For the text-containing cell, return its midpoint in [x, y] coordinate format. 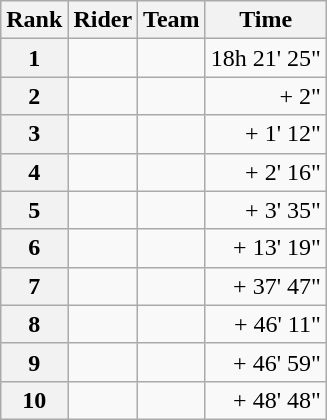
9 [34, 362]
3 [34, 134]
5 [34, 210]
+ 2" [266, 96]
Rider [103, 20]
10 [34, 400]
+ 3' 35" [266, 210]
Rank [34, 20]
+ 37' 47" [266, 286]
4 [34, 172]
+ 46' 11" [266, 324]
+ 46' 59" [266, 362]
+ 48' 48" [266, 400]
18h 21' 25" [266, 58]
2 [34, 96]
+ 13' 19" [266, 248]
Team [172, 20]
Time [266, 20]
1 [34, 58]
8 [34, 324]
6 [34, 248]
7 [34, 286]
+ 2' 16" [266, 172]
+ 1' 12" [266, 134]
